Provide the (x, y) coordinate of the cell's center where the given text is located.  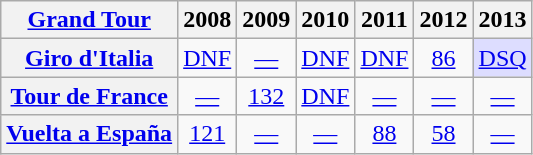
58 (444, 134)
132 (266, 96)
Grand Tour (90, 20)
2011 (384, 20)
2010 (326, 20)
2009 (266, 20)
88 (384, 134)
121 (208, 134)
2013 (502, 20)
Tour de France (90, 96)
2012 (444, 20)
DSQ (502, 58)
Vuelta a España (90, 134)
2008 (208, 20)
Giro d'Italia (90, 58)
86 (444, 58)
